Output the [X, Y] coordinate of the center of the cell containing the given text.  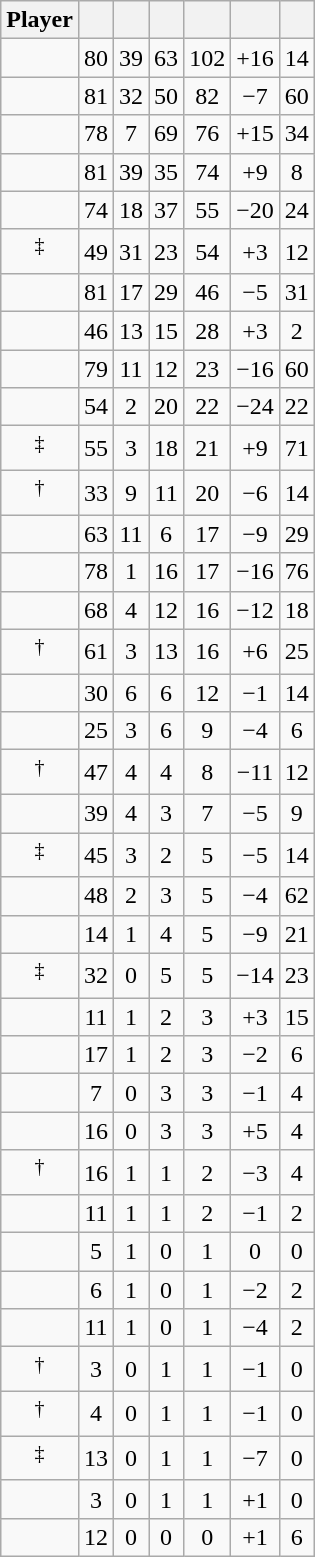
−6 [256, 492]
−11 [256, 772]
+5 [256, 1131]
−20 [256, 210]
+15 [256, 134]
48 [96, 896]
Player [40, 20]
37 [166, 210]
30 [96, 693]
+16 [256, 58]
61 [96, 652]
45 [96, 856]
28 [208, 331]
79 [96, 369]
33 [96, 492]
35 [166, 172]
−3 [256, 1172]
102 [208, 58]
80 [96, 58]
49 [96, 252]
−14 [256, 976]
82 [208, 96]
69 [166, 134]
34 [296, 134]
71 [296, 448]
−12 [256, 610]
50 [166, 96]
24 [296, 210]
47 [96, 772]
+6 [256, 652]
68 [96, 610]
62 [296, 896]
−24 [256, 407]
